Provide the [X, Y] coordinate of the cell's center where the given text is located.  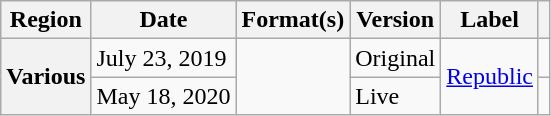
Version [396, 20]
May 18, 2020 [164, 96]
Format(s) [293, 20]
Date [164, 20]
Region [46, 20]
July 23, 2019 [164, 58]
Original [396, 58]
Label [490, 20]
Various [46, 77]
Republic [490, 77]
Live [396, 96]
